Pinpoint the cell where the given text exists, returning its [X, Y] midpoint coordinate. 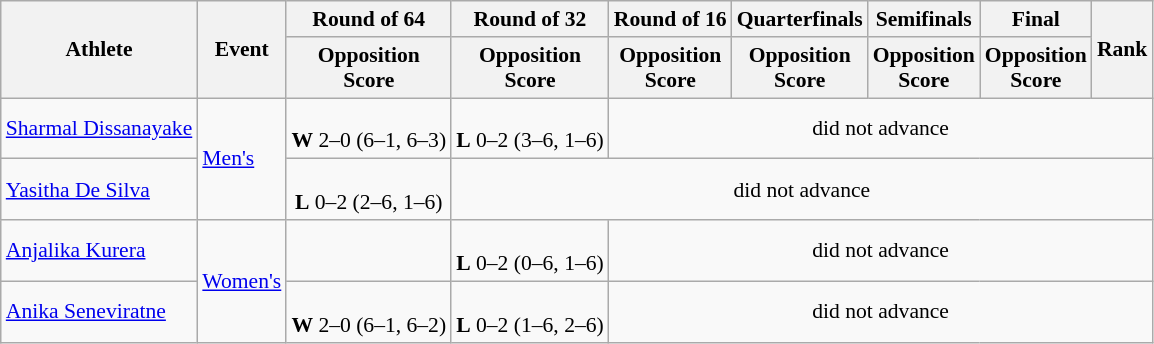
L 0–2 (3–6, 1–6) [530, 128]
Rank [1122, 50]
Final [1036, 19]
Men's [242, 159]
Women's [242, 281]
L 0–2 (2–6, 1–6) [368, 190]
W 2–0 (6–1, 6–2) [368, 312]
Yasitha De Silva [100, 190]
Event [242, 50]
Round of 64 [368, 19]
Quarterfinals [800, 19]
L 0–2 (1–6, 2–6) [530, 312]
W 2–0 (6–1, 6–3) [368, 128]
Athlete [100, 50]
Round of 16 [670, 19]
L 0–2 (0–6, 1–6) [530, 250]
Sharmal Dissanayake [100, 128]
Round of 32 [530, 19]
Anika Seneviratne [100, 312]
Anjalika Kurera [100, 250]
Semifinals [924, 19]
